Find where the given text appears and provide that cell's center as (x, y) coordinate. 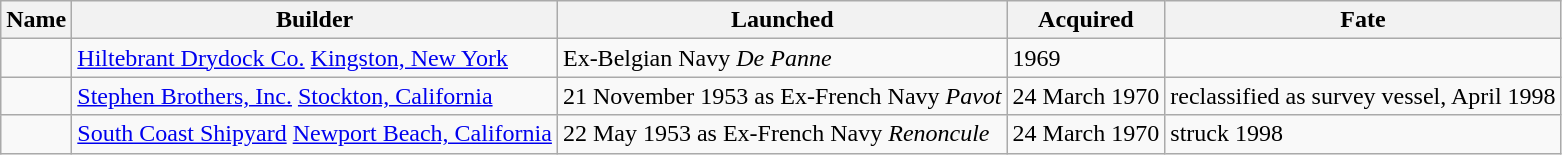
South Coast Shipyard Newport Beach, California (315, 134)
Hiltebrant Drydock Co. Kingston, New York (315, 58)
reclassified as survey vessel, April 1998 (1363, 96)
22 May 1953 as Ex-French Navy Renoncule (782, 134)
struck 1998 (1363, 134)
Builder (315, 20)
Ex-Belgian Navy De Panne (782, 58)
Acquired (1086, 20)
Fate (1363, 20)
1969 (1086, 58)
Name (36, 20)
Stephen Brothers, Inc. Stockton, California (315, 96)
Launched (782, 20)
21 November 1953 as Ex-French Navy Pavot (782, 96)
